Output the [X, Y] coordinate of the center of the cell containing the given text.  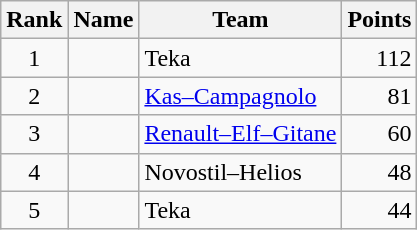
2 [34, 96]
1 [34, 58]
Points [380, 20]
5 [34, 210]
48 [380, 172]
Rank [34, 20]
Kas–Campagnolo [240, 96]
81 [380, 96]
4 [34, 172]
44 [380, 210]
Team [240, 20]
112 [380, 58]
3 [34, 134]
Name [104, 20]
Renault–Elf–Gitane [240, 134]
Novostil–Helios [240, 172]
60 [380, 134]
